Determine the (X, Y) coordinate at the center of the cell enclosing the given text.  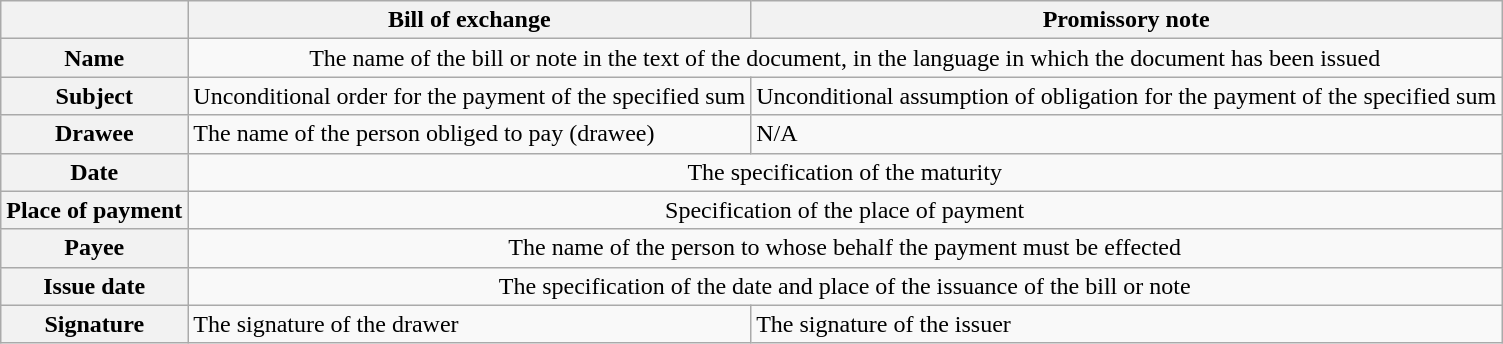
The specification of the date and place of the issuance of the bill or note (845, 286)
Date (94, 172)
Place of payment (94, 210)
Payee (94, 248)
Promissory note (1126, 20)
Drawee (94, 134)
Specification of the place of payment (845, 210)
The specification of the maturity (845, 172)
The name of the person to whose behalf the payment must be effected (845, 248)
The signature of the issuer (1126, 324)
Name (94, 58)
N/A (1126, 134)
Unconditional order for the payment of the specified sum (470, 96)
The name of the bill or note in the text of the document, in the language in which the document has been issued (845, 58)
Signature (94, 324)
The name of the person obliged to pay (drawee) (470, 134)
Bill of exchange (470, 20)
Subject (94, 96)
The signature of the drawer (470, 324)
Unconditional assumption of obligation for the payment of the specified sum (1126, 96)
Issue date (94, 286)
